Return [x, y] of the center of cell containing provided text 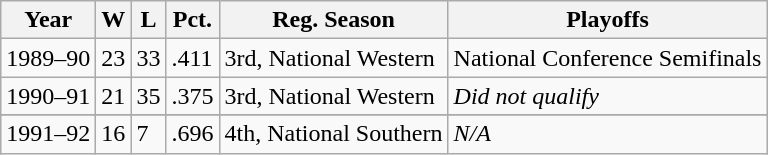
Playoffs [608, 20]
N/A [608, 134]
16 [114, 134]
35 [148, 96]
Pct. [192, 20]
1991–92 [48, 134]
1990–91 [48, 96]
7 [148, 134]
4th, National Southern [334, 134]
23 [114, 58]
.375 [192, 96]
Year [48, 20]
Reg. Season [334, 20]
.411 [192, 58]
33 [148, 58]
W [114, 20]
Did not qualify [608, 96]
21 [114, 96]
.696 [192, 134]
L [148, 20]
National Conference Semifinals [608, 58]
1989–90 [48, 58]
